Determine the [x, y] coordinate at the center of the cell enclosing the given text.  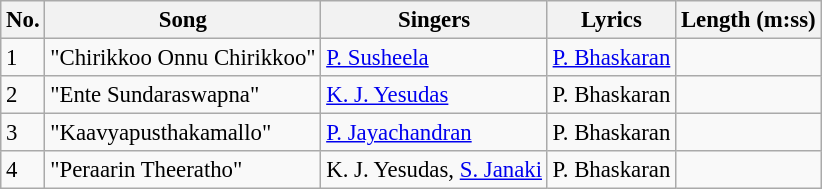
P. Jayachandran [434, 133]
No. [23, 20]
K. J. Yesudas, S. Janaki [434, 170]
"Kaavyapusthakamallo" [183, 133]
"Chirikkoo Onnu Chirikkoo" [183, 58]
Length (m:ss) [748, 20]
K. J. Yesudas [434, 95]
"Peraarin Theeratho" [183, 170]
4 [23, 170]
Lyrics [611, 20]
2 [23, 95]
Singers [434, 20]
1 [23, 58]
P. Susheela [434, 58]
3 [23, 133]
"Ente Sundaraswapna" [183, 95]
Song [183, 20]
